Extract the [X, Y] coordinate from the center of the cell holding the provided text.  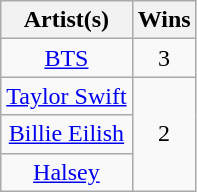
BTS [66, 58]
Halsey [66, 172]
Taylor Swift [66, 96]
3 [164, 58]
Billie Eilish [66, 134]
2 [164, 134]
Artist(s) [66, 20]
Wins [164, 20]
